Identify which cell holds the provided text, then report its (x, y) central coordinate. 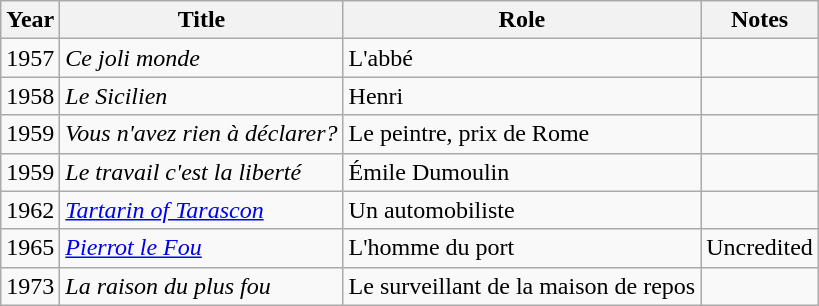
Tartarin of Tarascon (202, 210)
Henri (522, 96)
Le peintre, prix de Rome (522, 134)
Notes (760, 20)
Title (202, 20)
L'abbé (522, 58)
Uncredited (760, 248)
Role (522, 20)
1957 (30, 58)
Le Sicilien (202, 96)
Le surveillant de la maison de repos (522, 286)
L'homme du port (522, 248)
1965 (30, 248)
Year (30, 20)
1962 (30, 210)
Pierrot le Fou (202, 248)
1973 (30, 286)
Le travail c'est la liberté (202, 172)
La raison du plus fou (202, 286)
Ce joli monde (202, 58)
Émile Dumoulin (522, 172)
Un automobiliste (522, 210)
Vous n'avez rien à déclarer? (202, 134)
1958 (30, 96)
